Return (x, y) of the center of cell containing provided text 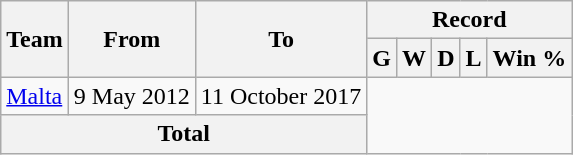
Team (35, 39)
Win % (530, 58)
Total (184, 134)
D (446, 58)
Malta (35, 96)
9 May 2012 (132, 96)
From (132, 39)
To (280, 39)
Record (470, 20)
G (382, 58)
W (414, 58)
11 October 2017 (280, 96)
L (474, 58)
